Identify which cell holds the provided text, then report its (x, y) central coordinate. 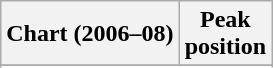
Peak position (225, 34)
Chart (2006–08) (90, 34)
